Pinpoint the cell where the given text exists, returning its [x, y] midpoint coordinate. 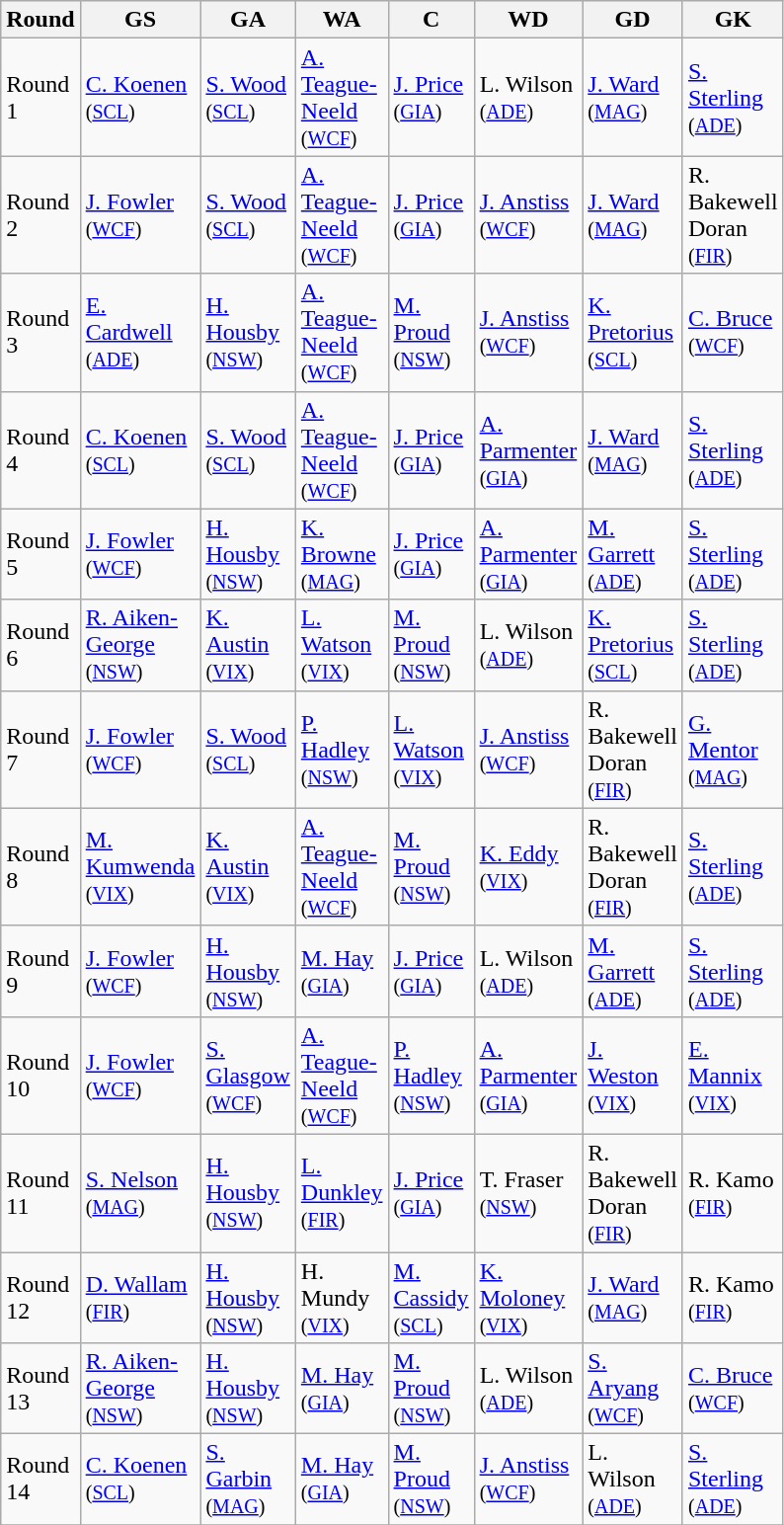
M. Cassidy (SCL) [431, 1298]
L. Dunkley (FIR) [342, 1193]
C [431, 20]
S. Aryang (WCF) [633, 1389]
J. Weston (VIX) [633, 1075]
Round 12 [40, 1298]
G. Mentor (MAG) [733, 749]
Round 14 [40, 1480]
K. Eddy (VIX) [528, 867]
Round 6 [40, 645]
Round 1 [40, 97]
E. Mannix (VIX) [733, 1075]
GK [733, 20]
Round 4 [40, 450]
K. Browne (MAG) [342, 554]
S. Glasgow (WCF) [248, 1075]
Round 8 [40, 867]
Round 3 [40, 332]
T. Fraser (NSW) [528, 1193]
K. Moloney (VIX) [528, 1298]
Round 7 [40, 749]
H. Mundy (VIX) [342, 1298]
WD [528, 20]
S. Garbin (MAG) [248, 1480]
S. Nelson (MAG) [140, 1193]
Round 10 [40, 1075]
E. Cardwell (ADE) [140, 332]
Round 11 [40, 1193]
D. Wallam (FIR) [140, 1298]
Round [40, 20]
GD [633, 20]
Round 5 [40, 554]
Round 9 [40, 971]
WA [342, 20]
Round 13 [40, 1389]
M. Kumwenda (VIX) [140, 867]
Round 2 [40, 215]
GS [140, 20]
GA [248, 20]
